Return the (X, Y) coordinate for the center point of the cell that contains the specified text.  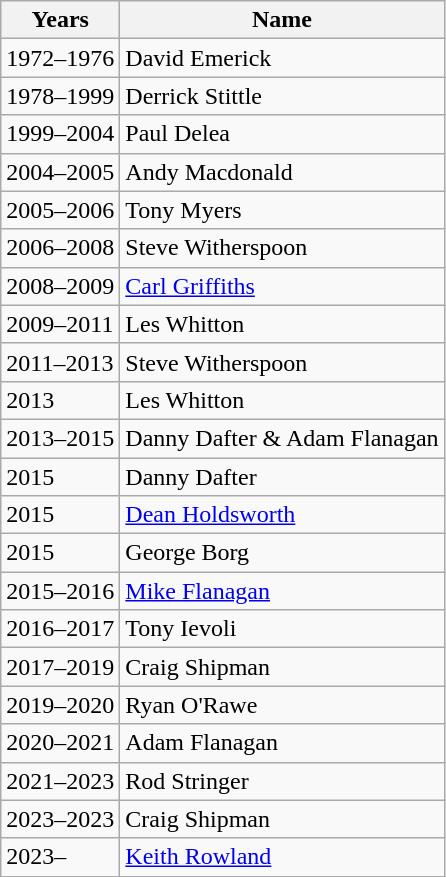
Danny Dafter & Adam Flanagan (282, 438)
Danny Dafter (282, 477)
2020–2021 (60, 743)
2011–2013 (60, 362)
2015–2016 (60, 591)
1972–1976 (60, 58)
Ryan O'Rawe (282, 705)
Years (60, 20)
Adam Flanagan (282, 743)
Mike Flanagan (282, 591)
2009–2011 (60, 324)
2017–2019 (60, 667)
2004–2005 (60, 172)
David Emerick (282, 58)
1978–1999 (60, 96)
Name (282, 20)
1999–2004 (60, 134)
Dean Holdsworth (282, 515)
2006–2008 (60, 248)
Tony Ievoli (282, 629)
2008–2009 (60, 286)
Tony Myers (282, 210)
2021–2023 (60, 781)
Rod Stringer (282, 781)
2013 (60, 400)
2023–2023 (60, 819)
Carl Griffiths (282, 286)
Keith Rowland (282, 857)
Derrick Stittle (282, 96)
Andy Macdonald (282, 172)
George Borg (282, 553)
2023– (60, 857)
2019–2020 (60, 705)
2016–2017 (60, 629)
Paul Delea (282, 134)
2013–2015 (60, 438)
2005–2006 (60, 210)
